Determine the (x, y) coordinate at the center of the cell enclosing the given text.  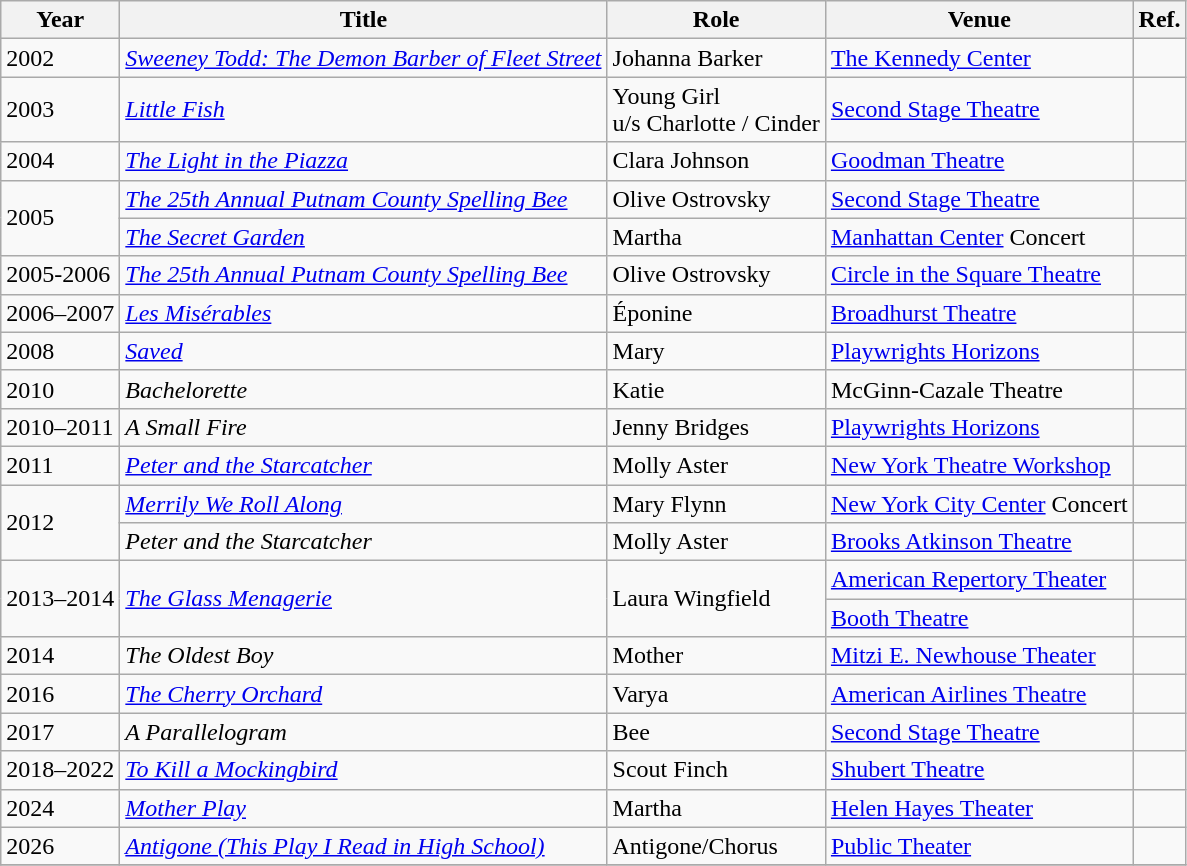
Young Girlu/s Charlotte / Cinder (716, 110)
Bachelorette (364, 389)
Antigone/Chorus (716, 846)
A Small Fire (364, 427)
The Glass Menagerie (364, 599)
Varya (716, 694)
Role (716, 20)
The Cherry Orchard (364, 694)
Éponine (716, 313)
Merrily We Roll Along (364, 503)
2016 (60, 694)
2002 (60, 58)
2005-2006 (60, 275)
Mary Flynn (716, 503)
Katie (716, 389)
Mother Play (364, 808)
To Kill a Mockingbird (364, 770)
2005 (60, 218)
The Light in the Piazza (364, 161)
Booth Theatre (979, 618)
The Oldest Boy (364, 656)
Helen Hayes Theater (979, 808)
2026 (60, 846)
New York Theatre Workshop (979, 465)
Venue (979, 20)
Year (60, 20)
2014 (60, 656)
2012 (60, 522)
The Kennedy Center (979, 58)
2010 (60, 389)
McGinn-Cazale Theatre (979, 389)
Sweeney Todd: The Demon Barber of Fleet Street (364, 58)
A Parallelogram (364, 732)
Mary (716, 351)
2010–2011 (60, 427)
Ref. (1160, 20)
Goodman Theatre (979, 161)
2006–2007 (60, 313)
Circle in the Square Theatre (979, 275)
2008 (60, 351)
2017 (60, 732)
2011 (60, 465)
2013–2014 (60, 599)
Brooks Atkinson Theatre (979, 542)
Antigone (This Play I Read in High School) (364, 846)
Manhattan Center Concert (979, 237)
2004 (60, 161)
2018–2022 (60, 770)
American Repertory Theater (979, 580)
American Airlines Theatre (979, 694)
Saved (364, 351)
Little Fish (364, 110)
Les Misérables (364, 313)
New York City Center Concert (979, 503)
Mother (716, 656)
The Secret Garden (364, 237)
Clara Johnson (716, 161)
Shubert Theatre (979, 770)
Johanna Barker (716, 58)
Mitzi E. Newhouse Theater (979, 656)
Public Theater (979, 846)
2024 (60, 808)
Bee (716, 732)
Title (364, 20)
Scout Finch (716, 770)
2003 (60, 110)
Laura Wingfield (716, 599)
Broadhurst Theatre (979, 313)
Jenny Bridges (716, 427)
